Extract the (x, y) coordinate from the center of the cell holding the provided text.  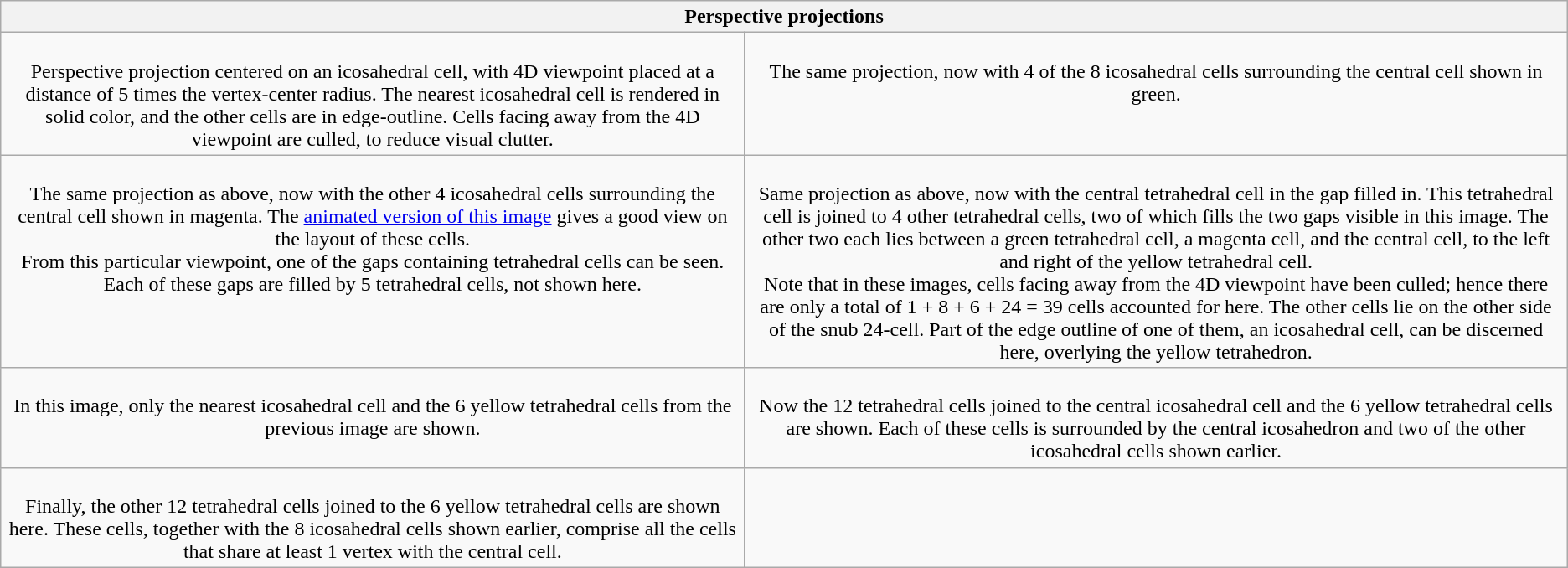
In this image, only the nearest icosahedral cell and the 6 yellow tetrahedral cells from the previous image are shown. (373, 417)
Perspective projections (784, 17)
The same projection, now with 4 of the 8 icosahedral cells surrounding the central cell shown in green. (1156, 94)
